Output the (x, y) coordinate of the center of the cell containing the given text.  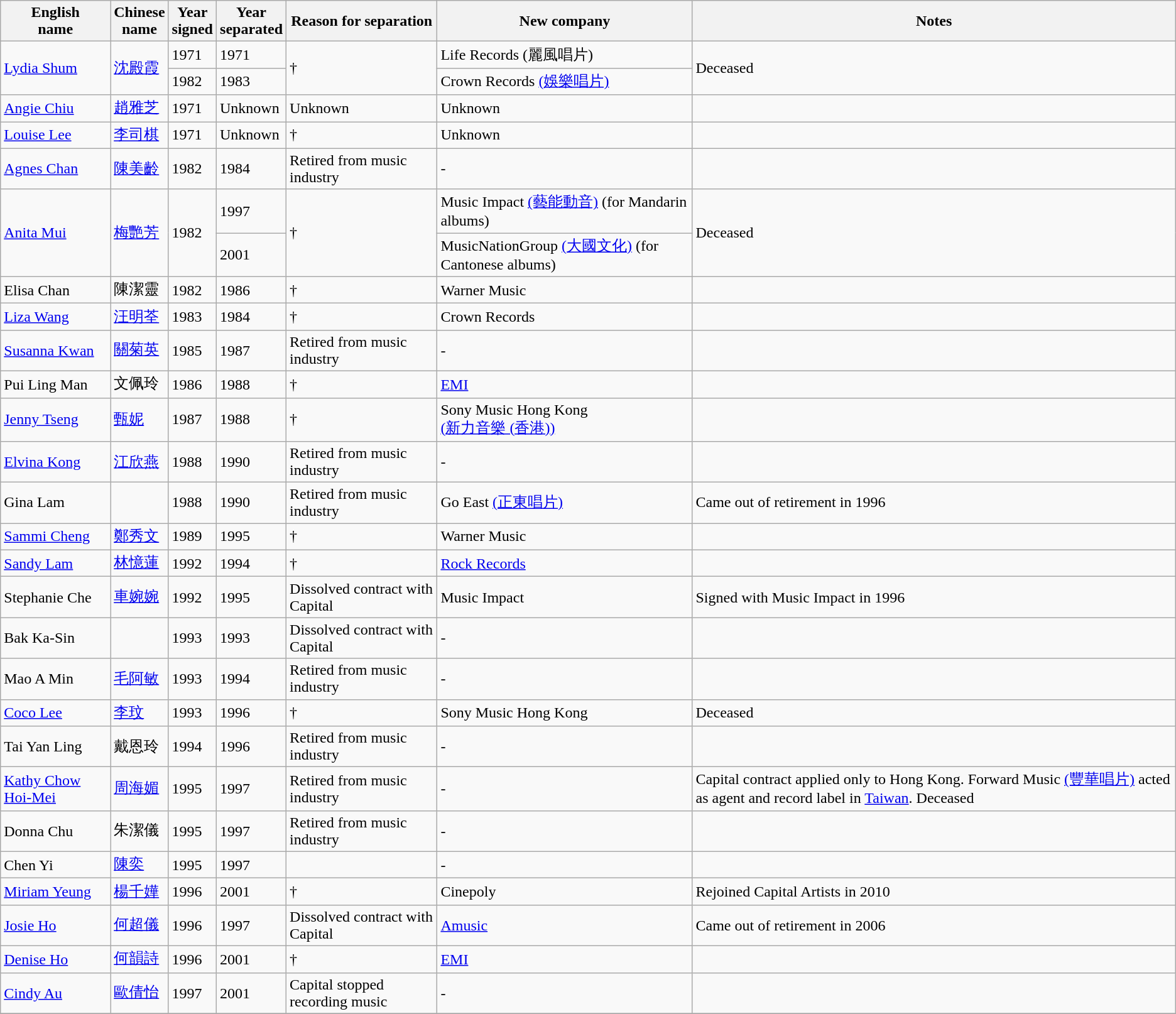
鄭秀文 (139, 537)
Yearsigned (192, 21)
Susanna Kwan (55, 351)
歐倩怡 (139, 993)
Donna Chu (55, 831)
Englishname (55, 21)
李司棋 (139, 136)
Came out of retirement in 1996 (934, 503)
Music Impact (藝能動音) (for Mandarin albums) (565, 211)
Liza Wang (55, 317)
Stephanie Che (55, 597)
Kathy Chow Hoi-Mei (55, 789)
Cinepoly (565, 892)
周海媚 (139, 789)
Coco Lee (55, 712)
沈殿霞 (139, 68)
車婉婉 (139, 597)
Cindy Au (55, 993)
Crown Records (565, 317)
關菊英 (139, 351)
Gina Lam (55, 503)
Denise Ho (55, 959)
毛阿敏 (139, 679)
1989 (192, 537)
Sony Music Hong Kong(新力音樂 (香港)) (565, 420)
Pui Ling Man (55, 384)
Rock Records (565, 563)
Came out of retirement in 2006 (934, 925)
何韻詩 (139, 959)
Miriam Yeung (55, 892)
Anita Mui (55, 232)
Music Impact (565, 597)
Amusic (565, 925)
林憶蓮 (139, 563)
Angie Chiu (55, 108)
文佩玲 (139, 384)
Agnes Chan (55, 168)
Chinesename (139, 21)
New company (565, 21)
李玟 (139, 712)
Rejoined Capital Artists in 2010 (934, 892)
Bak Ka-Sin (55, 638)
Tai Yan Ling (55, 746)
Capital stopped recording music (362, 993)
Elisa Chan (55, 290)
Lydia Shum (55, 68)
Signed with Music Impact in 1996 (934, 597)
陳奕 (139, 864)
Sandy Lam (55, 563)
Sony Music Hong Kong (565, 712)
趙雅芝 (139, 108)
陳美齡 (139, 168)
Reason for separation (362, 21)
朱潔儀 (139, 831)
梅艷芳 (139, 232)
甄妮 (139, 420)
Notes (934, 21)
Crown Records (娛樂唱片) (565, 82)
Elvina Kong (55, 462)
1985 (192, 351)
Josie Ho (55, 925)
楊千嬅 (139, 892)
Life Records (麗風唱片) (565, 55)
汪明荃 (139, 317)
Louise Lee (55, 136)
陳潔靈 (139, 290)
戴恩玲 (139, 746)
Yearseparated (251, 21)
Jenny Tseng (55, 420)
Mao A Min (55, 679)
Chen Yi (55, 864)
江欣燕 (139, 462)
MusicNationGroup (大國文化) (for Cantonese albums) (565, 255)
Capital contract applied only to Hong Kong. Forward Music (豐華唱片) acted as agent and record label in Taiwan. Deceased (934, 789)
Sammi Cheng (55, 537)
Go East (正東唱片) (565, 503)
何超儀 (139, 925)
